Output the (x, y) coordinate of the center of the cell containing the given text.  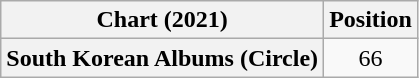
Chart (2021) (162, 20)
Position (371, 20)
South Korean Albums (Circle) (162, 58)
66 (371, 58)
